Locate the cell with the specified text and output its (x, y) center coordinate. 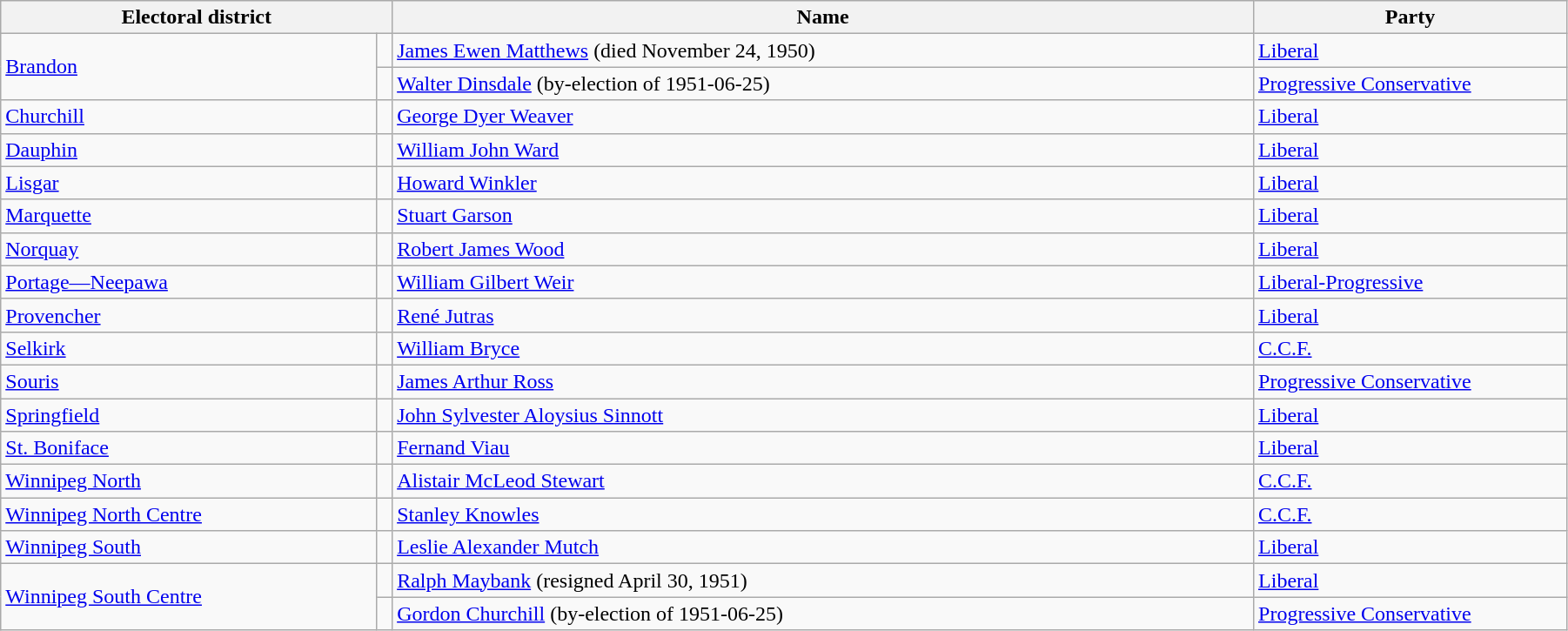
William John Ward (823, 150)
Leslie Alexander Mutch (823, 547)
James Arthur Ross (823, 381)
William Bryce (823, 348)
Dauphin (189, 150)
Winnipeg South (189, 547)
Souris (189, 381)
Robert James Wood (823, 249)
Provencher (189, 315)
Brandon (189, 67)
Winnipeg North (189, 481)
Churchill (189, 117)
William Gilbert Weir (823, 282)
Marquette (189, 216)
Walter Dinsdale (by-election of 1951-06-25) (823, 84)
Stuart Garson (823, 216)
Selkirk (189, 348)
Howard Winkler (823, 183)
Winnipeg South Centre (189, 597)
Portage—Neepawa (189, 282)
Electoral district (197, 17)
St. Boniface (189, 448)
Gordon Churchill (by-election of 1951-06-25) (823, 614)
James Ewen Matthews (died November 24, 1950) (823, 50)
Party (1411, 17)
Winnipeg North Centre (189, 514)
John Sylvester Aloysius Sinnott (823, 415)
Name (823, 17)
René Jutras (823, 315)
Alistair McLeod Stewart (823, 481)
Fernand Viau (823, 448)
Norquay (189, 249)
George Dyer Weaver (823, 117)
Stanley Knowles (823, 514)
Lisgar (189, 183)
Ralph Maybank (resigned April 30, 1951) (823, 581)
Springfield (189, 415)
Liberal-Progressive (1411, 282)
